Determine the (X, Y) coordinate at the center of the cell enclosing the given text.  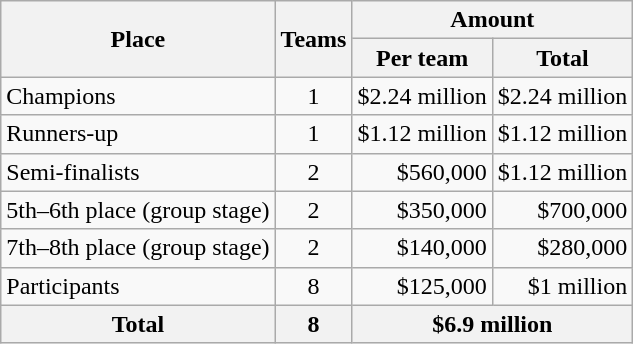
$140,000 (422, 248)
Teams (314, 39)
$6.9 million (492, 324)
$560,000 (422, 172)
$125,000 (422, 286)
Semi-finalists (138, 172)
Amount (492, 20)
$700,000 (562, 210)
$350,000 (422, 210)
$280,000 (562, 248)
Champions (138, 96)
$1 million (562, 286)
7th–8th place (group stage) (138, 248)
Participants (138, 286)
Runners-up (138, 134)
5th–6th place (group stage) (138, 210)
Per team (422, 58)
Place (138, 39)
